Locate the cell with the specified text and output its (X, Y) center coordinate. 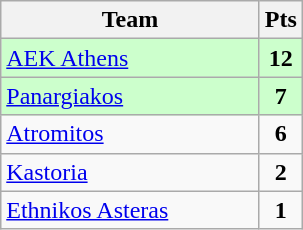
Kastoria (130, 172)
12 (280, 58)
Ethnikos Asteras (130, 210)
2 (280, 172)
Pts (280, 20)
7 (280, 96)
AEK Athens (130, 58)
Team (130, 20)
Panargiakos (130, 96)
6 (280, 134)
1 (280, 210)
Atromitos (130, 134)
